Output the (x, y) coordinate of the center of the cell containing the given text.  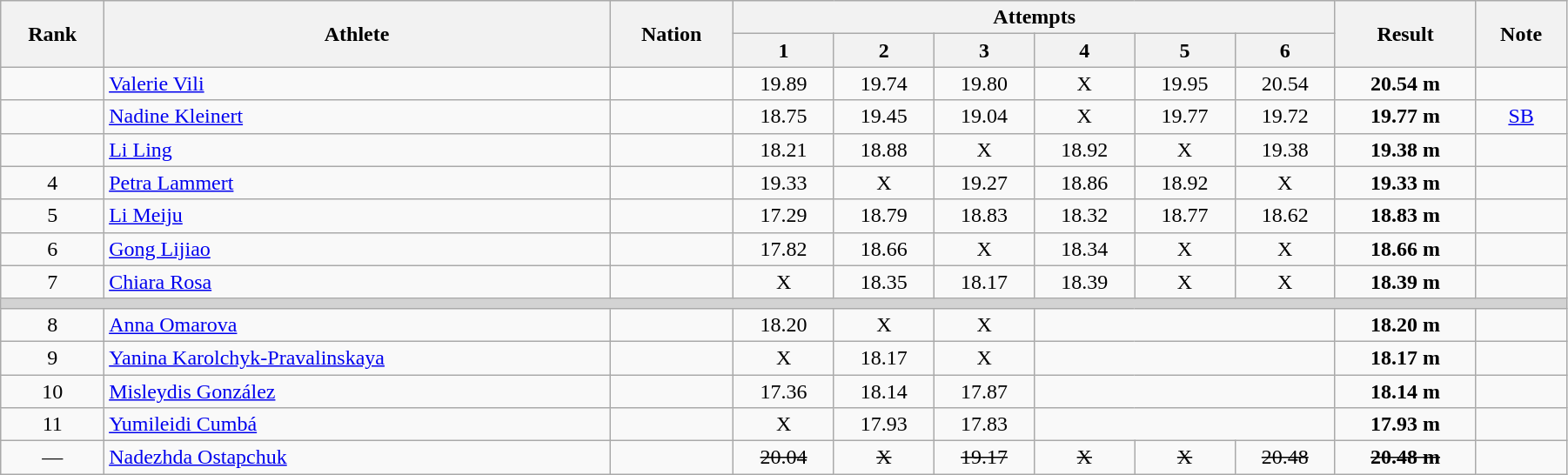
19.04 (983, 117)
19.77 (1185, 117)
17.36 (783, 391)
Nadine Kleinert (357, 117)
9 (52, 358)
18.77 (1185, 216)
SB (1521, 117)
Petra Lammert (357, 183)
Li Ling (357, 150)
19.74 (884, 84)
18.62 (1284, 216)
19.89 (783, 84)
20.48 m (1404, 458)
10 (52, 391)
18.75 (783, 117)
17.29 (783, 216)
18.83 m (1404, 216)
Anna Omarova (357, 324)
2 (884, 50)
19.27 (983, 183)
7 (52, 282)
19.95 (1185, 84)
18.86 (1084, 183)
19.33 m (1404, 183)
18.20 (783, 324)
18.83 (983, 216)
Rank (52, 34)
17.93 (884, 425)
20.48 (1284, 458)
18.88 (884, 150)
18.79 (884, 216)
20.54 (1284, 84)
19.33 (783, 183)
18.17 m (1404, 358)
Li Meiju (357, 216)
18.32 (1084, 216)
Misleydis González (357, 391)
Note (1521, 34)
— (52, 458)
Attempts (1034, 17)
18.39 m (1404, 282)
19.38 (1284, 150)
Valerie Vili (357, 84)
Yumileidi Cumbá (357, 425)
17.87 (983, 391)
19.80 (983, 84)
19.17 (983, 458)
18.20 m (1404, 324)
20.04 (783, 458)
1 (783, 50)
8 (52, 324)
18.35 (884, 282)
19.38 m (1404, 150)
Chiara Rosa (357, 282)
18.39 (1084, 282)
18.66 (884, 249)
Nation (671, 34)
18.14 (884, 391)
3 (983, 50)
19.45 (884, 117)
17.93 m (1404, 425)
Result (1404, 34)
19.77 m (1404, 117)
11 (52, 425)
19.72 (1284, 117)
18.66 m (1404, 249)
18.21 (783, 150)
Yanina Karolchyk-Pravalinskaya (357, 358)
Athlete (357, 34)
Nadezhda Ostapchuk (357, 458)
17.82 (783, 249)
18.34 (1084, 249)
17.83 (983, 425)
18.14 m (1404, 391)
Gong Lijiao (357, 249)
20.54 m (1404, 84)
